Detect which cell encompasses the target text, then output its [X, Y] center coordinate. 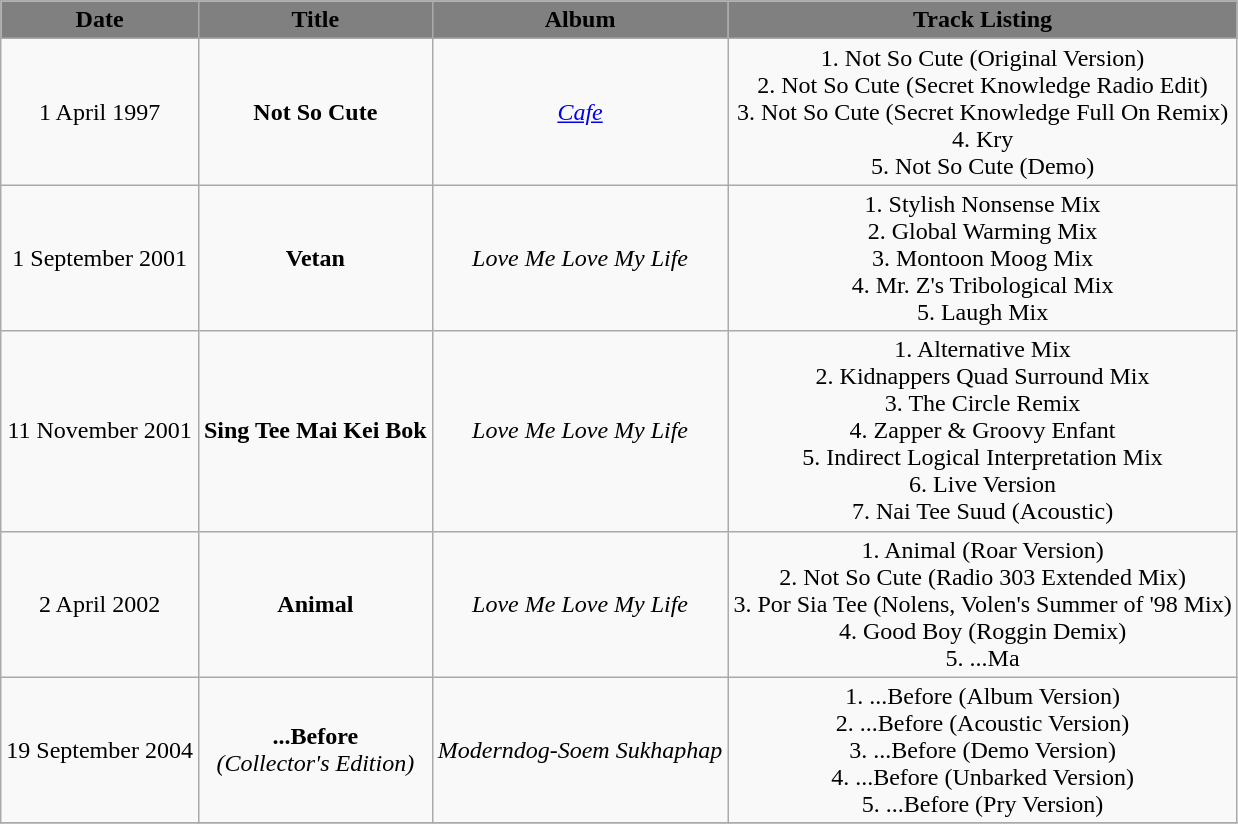
Title [315, 20]
1 September 2001 [100, 258]
2 April 2002 [100, 604]
1. ...Before (Album Version) 2. ...Before (Acoustic Version) 3. ...Before (Demo Version) 4. ...Before (Unbarked Version) 5. ...Before (Pry Version) [982, 750]
Cafe [580, 112]
Not So Cute [315, 112]
Animal [315, 604]
Sing Tee Mai Kei Bok [315, 431]
Track Listing [982, 20]
Date [100, 20]
Moderndog-Soem Sukhaphap [580, 750]
Vetan [315, 258]
19 September 2004 [100, 750]
1 April 1997 [100, 112]
...Before (Collector's Edition) [315, 750]
1. Stylish Nonsense Mix 2. Global Warming Mix 3. Montoon Moog Mix 4. Mr. Z's Tribological Mix 5. Laugh Mix [982, 258]
11 November 2001 [100, 431]
Album [580, 20]
